Capture the cell that displays the provided text and extract its [x, y] central coordinate. 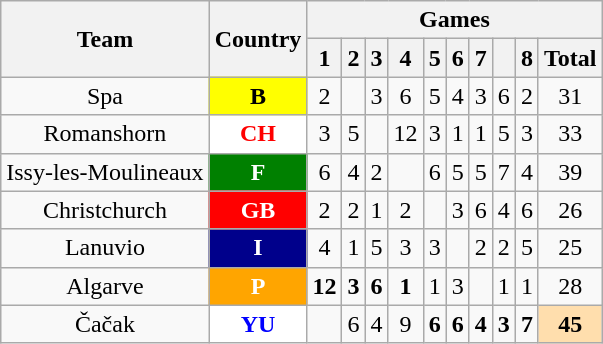
GB [258, 210]
33 [570, 134]
31 [570, 96]
CH [258, 134]
Christchurch [105, 210]
25 [570, 248]
26 [570, 210]
Games [454, 20]
Lanuvio [105, 248]
9 [406, 324]
Čačak [105, 324]
28 [570, 286]
B [258, 96]
Team [105, 39]
45 [570, 324]
Issy-les-Moulineaux [105, 172]
Country [258, 39]
39 [570, 172]
P [258, 286]
I [258, 248]
YU [258, 324]
8 [526, 58]
Romanshorn [105, 134]
F [258, 172]
Algarve [105, 286]
Total [570, 58]
Spa [105, 96]
